Capture the cell that displays the provided text and extract its (X, Y) central coordinate. 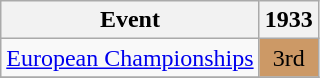
1933 (288, 20)
European Championships (130, 58)
3rd (288, 58)
Event (130, 20)
